Capture the cell that displays the provided text and extract its [X, Y] central coordinate. 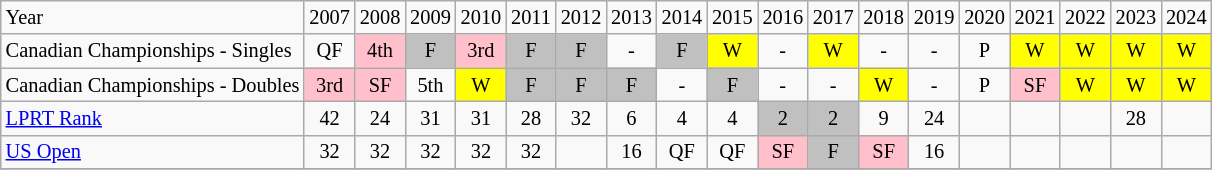
2011 [531, 17]
2010 [481, 17]
2013 [631, 17]
2024 [1186, 17]
2016 [783, 17]
US Open [153, 152]
LPRT Rank [153, 118]
2017 [833, 17]
Year [153, 17]
2009 [430, 17]
2015 [732, 17]
42 [329, 118]
2014 [682, 17]
2012 [581, 17]
4th [380, 51]
5th [430, 85]
Canadian Championships - Doubles [153, 85]
9 [883, 118]
2020 [984, 17]
2023 [1136, 17]
2019 [934, 17]
2022 [1085, 17]
2007 [329, 17]
Canadian Championships - Singles [153, 51]
6 [631, 118]
2008 [380, 17]
2021 [1035, 17]
2018 [883, 17]
